Capture the cell that displays the provided text and extract its (X, Y) central coordinate. 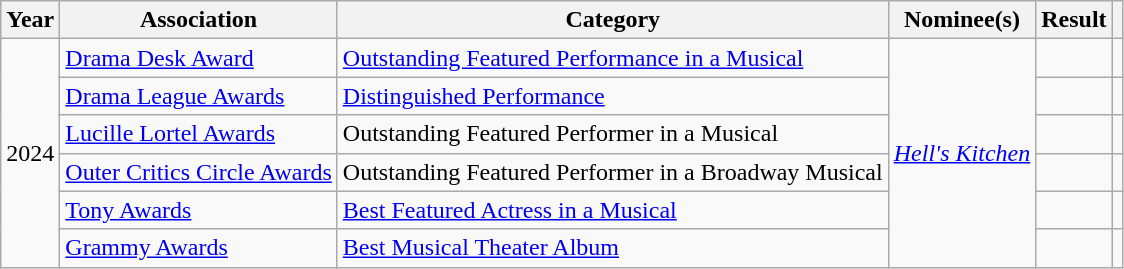
Distinguished Performance (612, 96)
Association (198, 20)
Drama Desk Award (198, 58)
2024 (30, 153)
Nominee(s) (962, 20)
Drama League Awards (198, 96)
Lucille Lortel Awards (198, 134)
Year (30, 20)
Outstanding Featured Performance in a Musical (612, 58)
Grammy Awards (198, 248)
Tony Awards (198, 210)
Best Featured Actress in a Musical (612, 210)
Result (1074, 20)
Best Musical Theater Album (612, 248)
Hell's Kitchen (962, 153)
Outstanding Featured Performer in a Musical (612, 134)
Outer Critics Circle Awards (198, 172)
Outstanding Featured Performer in a Broadway Musical (612, 172)
Category (612, 20)
